Determine the [x, y] coordinate at the center of the cell enclosing the given text.  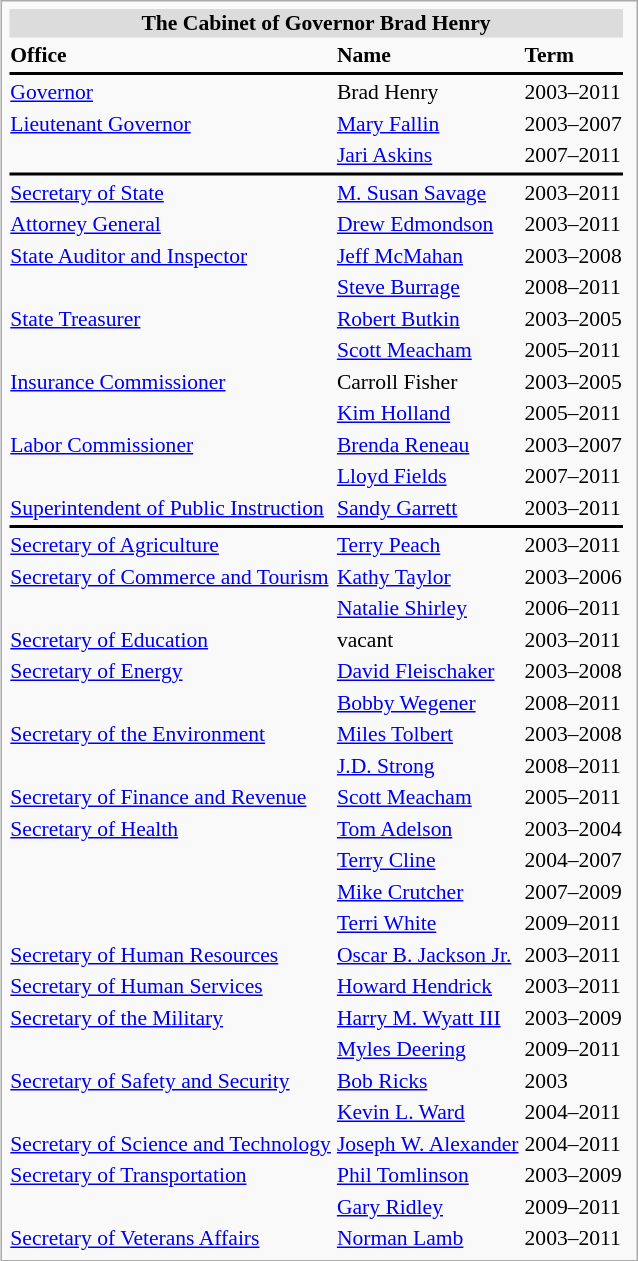
J.D. Strong [428, 765]
Bob Ricks [428, 1080]
Norman Lamb [428, 1238]
Phil Tomlinson [428, 1175]
Secretary of Science and Technology [171, 1143]
Oscar B. Jackson Jr. [428, 954]
Secretary of Finance and Revenue [171, 797]
Secretary of State [171, 192]
Steve Burrage [428, 287]
Governor [171, 92]
Secretary of Human Resources [171, 954]
Term [573, 54]
The Cabinet of Governor Brad Henry [316, 23]
2003–2004 [573, 828]
Mary Fallin [428, 123]
Jeff McMahan [428, 255]
Robert Butkin [428, 318]
Natalie Shirley [428, 608]
Office [171, 54]
2006–2011 [573, 608]
Secretary of Commerce and Tourism [171, 576]
Secretary of Veterans Affairs [171, 1238]
M. Susan Savage [428, 192]
Howard Hendrick [428, 986]
State Treasurer [171, 318]
Mike Crutcher [428, 891]
Secretary of Transportation [171, 1175]
Brad Henry [428, 92]
2007–2009 [573, 891]
Terry Cline [428, 860]
Kim Holland [428, 413]
David Fleischaker [428, 671]
Terri White [428, 923]
Kathy Taylor [428, 576]
Secretary of Safety and Security [171, 1080]
Secretary of Agriculture [171, 545]
Secretary of the Military [171, 1017]
Jari Askins [428, 155]
Miles Tolbert [428, 734]
Sandy Garrett [428, 507]
Kevin L. Ward [428, 1112]
Lloyd Fields [428, 476]
Labor Commissioner [171, 444]
2003–2006 [573, 576]
Secretary of Human Services [171, 986]
Superintendent of Public Instruction [171, 507]
Carroll Fisher [428, 381]
Joseph W. Alexander [428, 1143]
Brenda Reneau [428, 444]
Harry M. Wyatt III [428, 1017]
Secretary of Education [171, 639]
State Auditor and Inspector [171, 255]
Lieutenant Governor [171, 123]
Name [428, 54]
Bobby Wegener [428, 702]
Drew Edmondson [428, 224]
Insurance Commissioner [171, 381]
vacant [428, 639]
Gary Ridley [428, 1206]
Terry Peach [428, 545]
Myles Deering [428, 1049]
Secretary of Health [171, 828]
2003 [573, 1080]
Secretary of Energy [171, 671]
2004–2007 [573, 860]
Tom Adelson [428, 828]
Attorney General [171, 224]
Secretary of the Environment [171, 734]
